Return (x, y) of the center of cell containing provided text 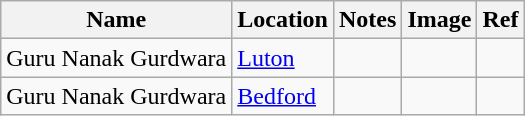
Notes (367, 20)
Luton (283, 58)
Bedford (283, 96)
Image (440, 20)
Location (283, 20)
Ref (500, 20)
Name (116, 20)
